Determine the [x, y] coordinate at the center of the cell enclosing the given text.  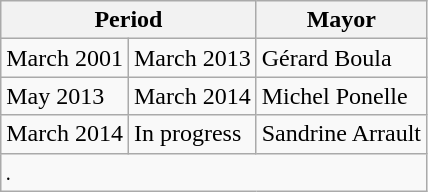
May 2013 [65, 96]
Period [128, 20]
In progress [192, 134]
Gérard Boula [341, 58]
March 2001 [65, 58]
Mayor [341, 20]
. [214, 172]
Michel Ponelle [341, 96]
March 2013 [192, 58]
Sandrine Arrault [341, 134]
